Search for the cell housing the specified text and yield its (x, y) center coordinate. 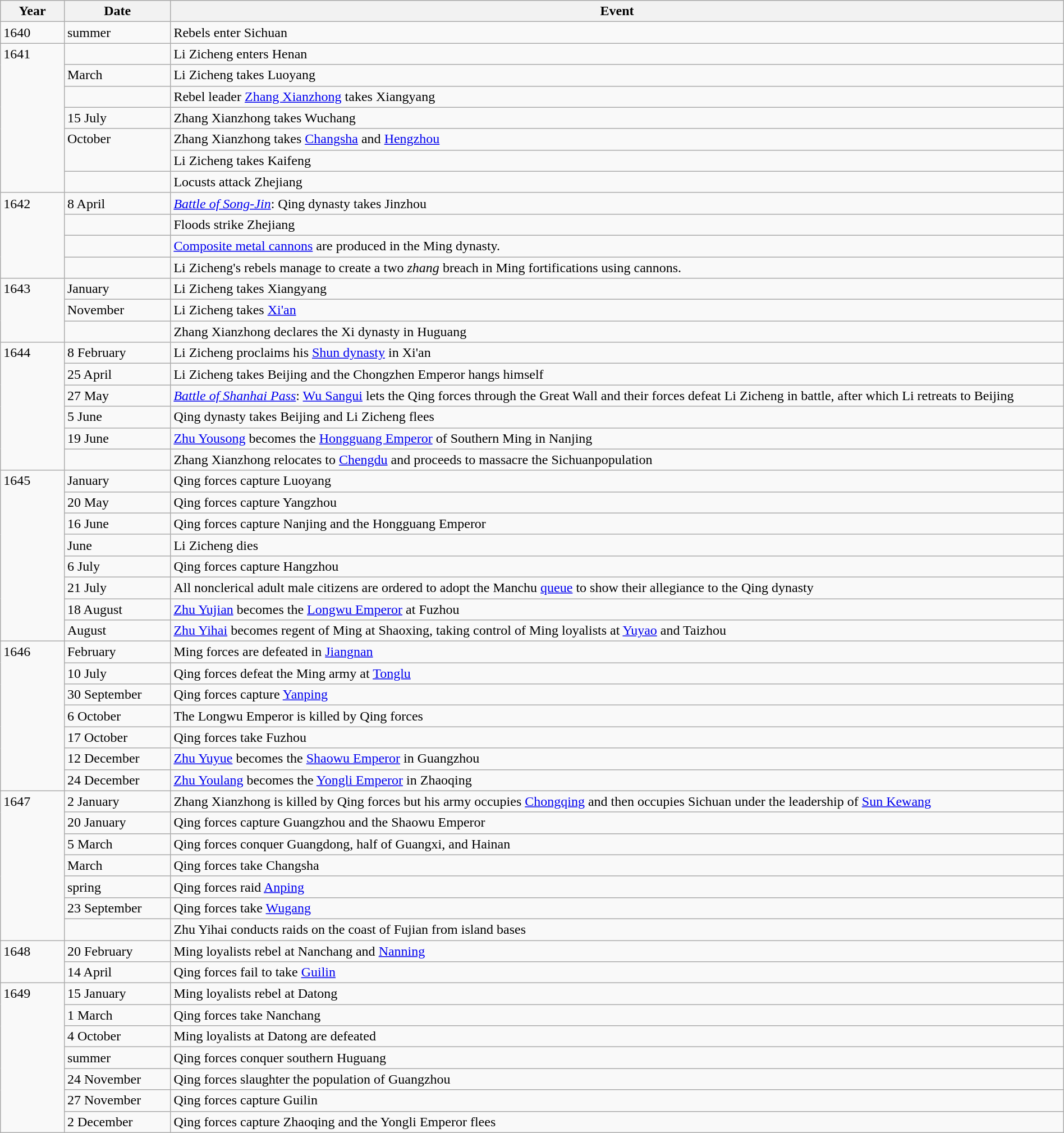
5 March (117, 844)
Zhang Xianzhong takes Wuchang (617, 118)
1645 (33, 556)
5 June (117, 417)
spring (117, 887)
25 April (117, 374)
21 July (117, 588)
October (117, 150)
27 May (117, 396)
Li Zicheng takes Kaifeng (617, 160)
Qing forces capture Hangzhou (617, 566)
18 August (117, 609)
1648 (33, 962)
June (117, 545)
Li Zicheng takes Beijing and the Chongzhen Emperor hangs himself (617, 374)
Qing forces capture Luoyang (617, 481)
Ming forces are defeated in Jiangnan (617, 652)
12 December (117, 759)
24 December (117, 780)
The Longwu Emperor is killed by Qing forces (617, 716)
Zhu Yihai conducts raids on the coast of Fujian from island bases (617, 929)
6 July (117, 566)
Year (33, 11)
27 November (117, 1100)
Zhu Yuyue becomes the Shaowu Emperor in Guangzhou (617, 759)
All nonclerical adult male citizens are ordered to adopt the Manchu queue to show their allegiance to the Qing dynasty (617, 588)
Qing forces fail to take Guilin (617, 973)
Rebels enter Sichuan (617, 33)
2 December (117, 1122)
February (117, 652)
Zhu Youlang becomes the Yongli Emperor in Zhaoqing (617, 780)
Qing forces capture Guangzhou and the Shaowu Emperor (617, 823)
Qing forces take Changsha (617, 865)
30 September (117, 695)
Li Zicheng's rebels manage to create a two zhang breach in Ming fortifications using cannons. (617, 268)
Qing forces slaughter the population of Guangzhou (617, 1079)
4 October (117, 1036)
Qing forces conquer Guangdong, half of Guangxi, and Hainan (617, 844)
16 June (117, 524)
Zhang Xianzhong takes Changsha and Hengzhou (617, 139)
Qing forces conquer southern Huguang (617, 1058)
Qing forces take Fuzhou (617, 737)
2 January (117, 801)
15 July (117, 118)
1643 (33, 310)
Composite metal cannons are produced in the Ming dynasty. (617, 246)
1649 (33, 1058)
November (117, 310)
Qing forces capture Yanping (617, 695)
Li Zicheng takes Xi'an (617, 310)
1642 (33, 235)
Zhu Yujian becomes the Longwu Emperor at Fuzhou (617, 609)
8 April (117, 203)
Ming loyalists at Datong are defeated (617, 1036)
Qing forces defeat the Ming army at Tonglu (617, 673)
Qing forces capture Guilin (617, 1100)
Qing dynasty takes Beijing and Li Zicheng flees (617, 417)
1641 (33, 118)
Li Zicheng takes Xiangyang (617, 289)
15 January (117, 994)
Qing forces capture Zhaoqing and the Yongli Emperor flees (617, 1122)
8 February (117, 353)
20 January (117, 823)
Qing forces raid Anping (617, 887)
Li Zicheng takes Luoyang (617, 75)
Zhang Xianzhong relocates to Chengdu and proceeds to massacre the Sichuanpopulation (617, 460)
Qing forces take Nanchang (617, 1015)
Li Zicheng dies (617, 545)
Rebel leader Zhang Xianzhong takes Xiangyang (617, 97)
Qing forces take Wugang (617, 908)
1644 (33, 406)
17 October (117, 737)
20 May (117, 502)
Zhang Xianzhong is killed by Qing forces but his army occupies Chongqing and then occupies Sichuan under the leadership of Sun Kewang (617, 801)
23 September (117, 908)
6 October (117, 716)
Event (617, 11)
Locusts attack Zhejiang (617, 182)
Zhang Xianzhong declares the Xi dynasty in Huguang (617, 332)
Date (117, 11)
Li Zicheng enters Henan (617, 54)
Floods strike Zhejiang (617, 224)
1647 (33, 865)
24 November (117, 1079)
August (117, 631)
1640 (33, 33)
Zhu Yihai becomes regent of Ming at Shaoxing, taking control of Ming loyalists at Yuyao and Taizhou (617, 631)
Li Zicheng proclaims his Shun dynasty in Xi'an (617, 353)
1 March (117, 1015)
Ming loyalists rebel at Nanchang and Nanning (617, 951)
Qing forces capture Yangzhou (617, 502)
10 July (117, 673)
14 April (117, 973)
1646 (33, 716)
Qing forces capture Nanjing and the Hongguang Emperor (617, 524)
20 February (117, 951)
Zhu Yousong becomes the Hongguang Emperor of Southern Ming in Nanjing (617, 438)
Battle of Song-Jin: Qing dynasty takes Jinzhou (617, 203)
19 June (117, 438)
Ming loyalists rebel at Datong (617, 994)
